Detect which cell encompasses the target text, then output its (x, y) center coordinate. 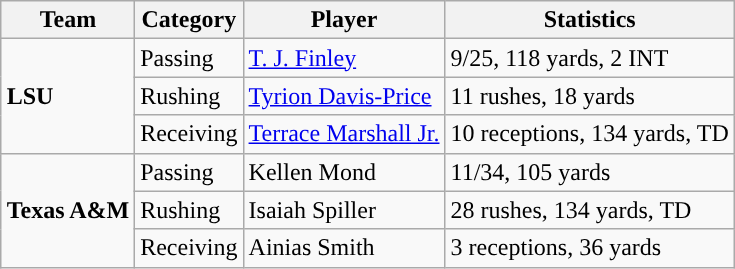
11/34, 105 yards (590, 172)
LSU (68, 96)
T. J. Finley (344, 58)
Statistics (590, 20)
Tyrion Davis-Price (344, 96)
10 receptions, 134 yards, TD (590, 134)
3 receptions, 36 yards (590, 248)
Terrace Marshall Jr. (344, 134)
28 rushes, 134 yards, TD (590, 210)
Kellen Mond (344, 172)
11 rushes, 18 yards (590, 96)
Player (344, 20)
Category (189, 20)
Texas A&M (68, 210)
Isaiah Spiller (344, 210)
9/25, 118 yards, 2 INT (590, 58)
Team (68, 20)
Ainias Smith (344, 248)
